Pinpoint the cell where the given text exists, returning its (X, Y) midpoint coordinate. 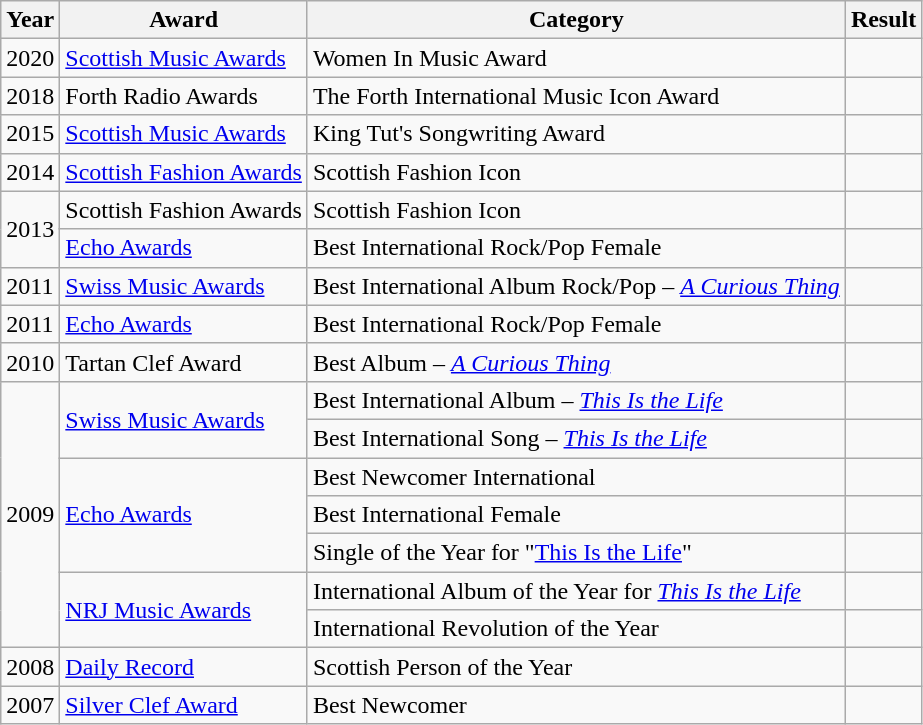
Best Newcomer International (576, 477)
Best International Female (576, 515)
Best International Album Rock/Pop – A Curious Thing (576, 286)
2020 (30, 58)
Best International Album – This Is the Life (576, 400)
King Tut's Songwriting Award (576, 134)
2010 (30, 362)
2007 (30, 705)
Category (576, 20)
NRJ Music Awards (184, 610)
Women In Music Award (576, 58)
Silver Clef Award (184, 705)
2015 (30, 134)
International Revolution of the Year (576, 629)
2018 (30, 96)
Single of the Year for "This Is the Life" (576, 553)
2009 (30, 514)
2008 (30, 667)
Award (184, 20)
Scottish Person of the Year (576, 667)
International Album of the Year for This Is the Life (576, 591)
Tartan Clef Award (184, 362)
Best Newcomer (576, 705)
Best Album – A Curious Thing (576, 362)
2014 (30, 172)
Result (883, 20)
The Forth International Music Icon Award (576, 96)
Forth Radio Awards (184, 96)
2013 (30, 229)
Year (30, 20)
Daily Record (184, 667)
Best International Song – This Is the Life (576, 438)
